Identify which cell holds the provided text, then report its (x, y) central coordinate. 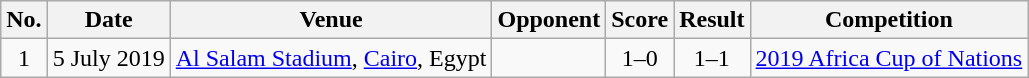
Opponent (549, 20)
1–1 (712, 58)
Score (640, 20)
Competition (889, 20)
1 (24, 58)
Venue (331, 20)
Date (108, 20)
Result (712, 20)
2019 Africa Cup of Nations (889, 58)
1–0 (640, 58)
5 July 2019 (108, 58)
No. (24, 20)
Al Salam Stadium, Cairo, Egypt (331, 58)
